Scan for the cell matching the given text and deliver its (x, y) coordinate at center. 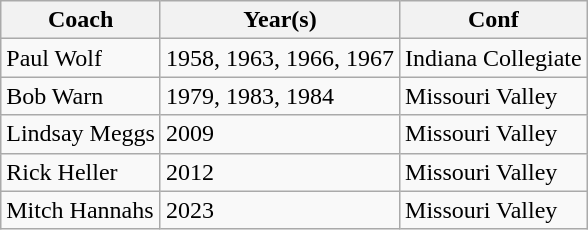
Mitch Hannahs (81, 210)
2023 (280, 210)
2012 (280, 172)
2009 (280, 134)
Rick Heller (81, 172)
Bob Warn (81, 96)
Indiana Collegiate (494, 58)
1958, 1963, 1966, 1967 (280, 58)
Conf (494, 20)
Year(s) (280, 20)
Coach (81, 20)
Paul Wolf (81, 58)
1979, 1983, 1984 (280, 96)
Lindsay Meggs (81, 134)
